Find where the given text appears and provide that cell's center as [X, Y] coordinate. 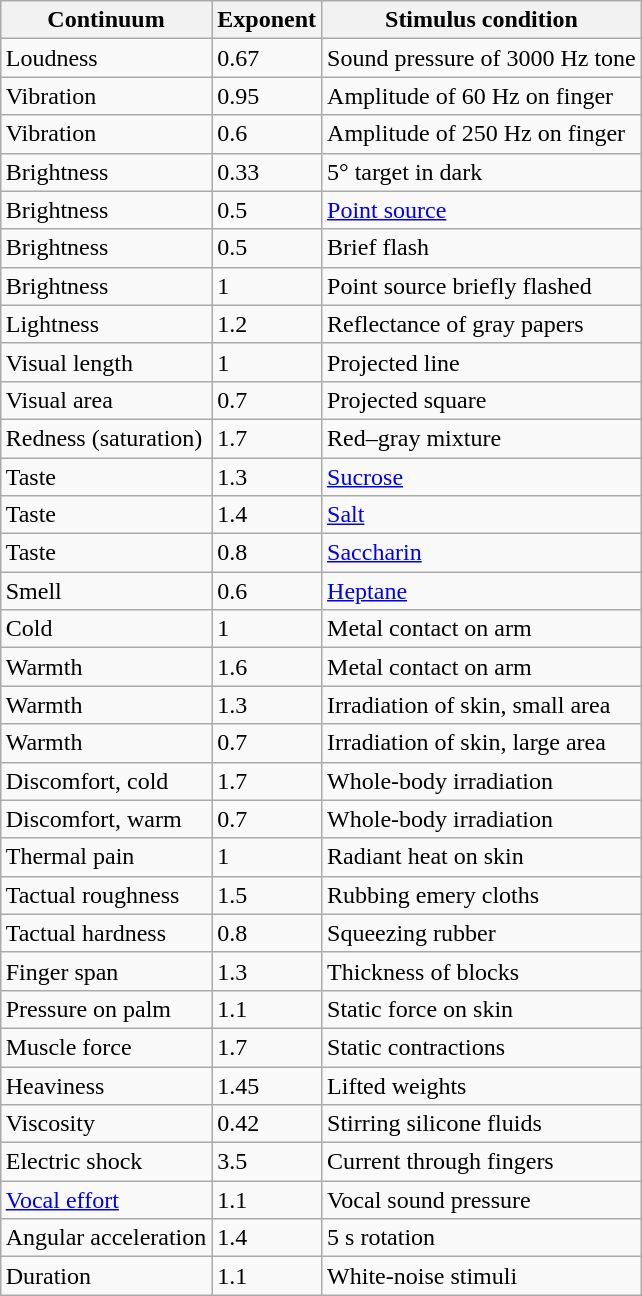
Pressure on palm [106, 1009]
Lightness [106, 324]
Amplitude of 60 Hz on finger [482, 96]
Projected square [482, 400]
0.42 [267, 1124]
Brief flash [482, 248]
1.5 [267, 895]
Tactual roughness [106, 895]
Loudness [106, 58]
Angular acceleration [106, 1238]
Saccharin [482, 553]
Irradiation of skin, small area [482, 705]
Current through fingers [482, 1162]
Electric shock [106, 1162]
Sucrose [482, 477]
Point source briefly flashed [482, 286]
Squeezing rubber [482, 933]
1.45 [267, 1085]
Cold [106, 629]
1.2 [267, 324]
Sound pressure of 3000 Hz tone [482, 58]
Heptane [482, 591]
Continuum [106, 20]
3.5 [267, 1162]
Vocal effort [106, 1200]
Muscle force [106, 1047]
Visual length [106, 362]
1.6 [267, 667]
Rubbing emery cloths [482, 895]
5° target in dark [482, 172]
Stirring silicone fluids [482, 1124]
Viscosity [106, 1124]
Visual area [106, 400]
0.67 [267, 58]
Projected line [482, 362]
Finger span [106, 971]
5 s rotation [482, 1238]
White-noise stimuli [482, 1276]
0.95 [267, 96]
Discomfort, warm [106, 819]
Discomfort, cold [106, 781]
Tactual hardness [106, 933]
Red–gray mixture [482, 438]
0.33 [267, 172]
Reflectance of gray papers [482, 324]
Thermal pain [106, 857]
Amplitude of 250 Hz on finger [482, 134]
Duration [106, 1276]
Vocal sound pressure [482, 1200]
Heaviness [106, 1085]
Salt [482, 515]
Stimulus condition [482, 20]
Irradiation of skin, large area [482, 743]
Thickness of blocks [482, 971]
Lifted weights [482, 1085]
Static contractions [482, 1047]
Exponent [267, 20]
Point source [482, 210]
Redness (saturation) [106, 438]
Radiant heat on skin [482, 857]
Static force on skin [482, 1009]
Smell [106, 591]
